Return the [x, y] coordinate for the center point of the cell that contains the specified text.  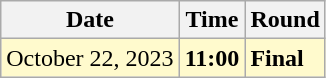
Date [90, 20]
Final [285, 58]
Time [212, 20]
Round [285, 20]
October 22, 2023 [90, 58]
11:00 [212, 58]
